Output the (x, y) coordinate of the center of the cell containing the given text.  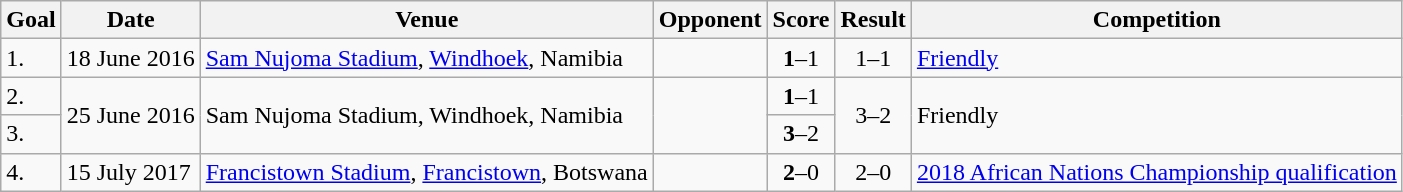
Competition (1156, 20)
2. (31, 96)
Opponent (710, 20)
3. (31, 134)
25 June 2016 (130, 115)
15 July 2017 (130, 172)
1. (31, 58)
Venue (426, 20)
Date (130, 20)
4. (31, 172)
Result (873, 20)
Goal (31, 20)
Francistown Stadium, Francistown, Botswana (426, 172)
Score (801, 20)
18 June 2016 (130, 58)
2018 African Nations Championship qualification (1156, 172)
